Extract the [X, Y] coordinate from the center of the cell holding the provided text.  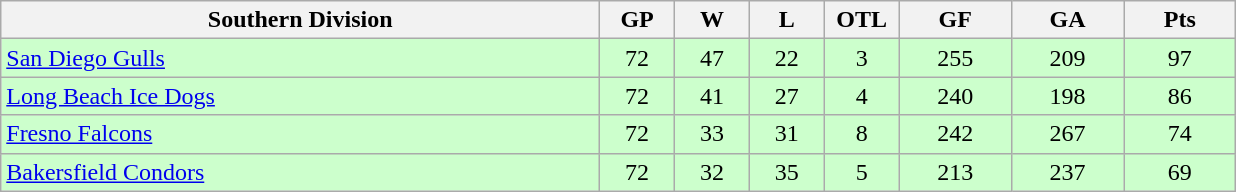
San Diego Gulls [300, 58]
Fresno Falcons [300, 134]
47 [712, 58]
22 [786, 58]
213 [955, 172]
267 [1067, 134]
4 [862, 96]
32 [712, 172]
OTL [862, 20]
W [712, 20]
Pts [1180, 20]
5 [862, 172]
35 [786, 172]
198 [1067, 96]
41 [712, 96]
74 [1180, 134]
GP [638, 20]
86 [1180, 96]
209 [1067, 58]
33 [712, 134]
L [786, 20]
Bakersfield Condors [300, 172]
31 [786, 134]
GF [955, 20]
255 [955, 58]
237 [1067, 172]
240 [955, 96]
69 [1180, 172]
GA [1067, 20]
8 [862, 134]
97 [1180, 58]
242 [955, 134]
27 [786, 96]
3 [862, 58]
Southern Division [300, 20]
Long Beach Ice Dogs [300, 96]
